Determine the (X, Y) coordinate at the center of the cell enclosing the given text.  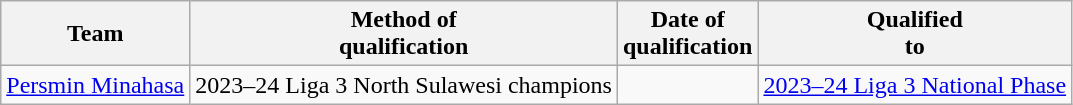
Qualified to (915, 34)
Persmin Minahasa (96, 85)
Date of qualification (687, 34)
2023–24 Liga 3 North Sulawesi champions (404, 85)
Method of qualification (404, 34)
Team (96, 34)
2023–24 Liga 3 National Phase (915, 85)
